Identify which cell holds the provided text, then report its (x, y) central coordinate. 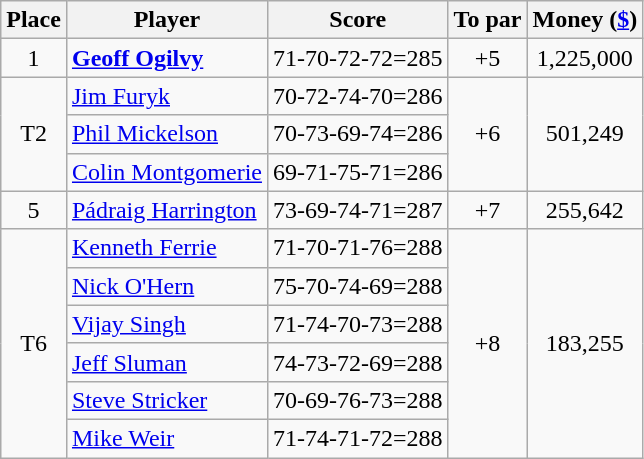
Place (34, 20)
71-74-71-72=288 (358, 438)
75-70-74-69=288 (358, 286)
70-69-76-73=288 (358, 400)
501,249 (585, 134)
Pádraig Harrington (166, 210)
Steve Stricker (166, 400)
70-72-74-70=286 (358, 96)
Kenneth Ferrie (166, 248)
Score (358, 20)
71-74-70-73=288 (358, 324)
Mike Weir (166, 438)
183,255 (585, 343)
Jim Furyk (166, 96)
+7 (488, 210)
71-70-72-72=285 (358, 58)
To par (488, 20)
Phil Mickelson (166, 134)
74-73-72-69=288 (358, 362)
255,642 (585, 210)
Colin Montgomerie (166, 172)
Nick O'Hern (166, 286)
69-71-75-71=286 (358, 172)
Money ($) (585, 20)
73-69-74-71=287 (358, 210)
+6 (488, 134)
1,225,000 (585, 58)
70-73-69-74=286 (358, 134)
71-70-71-76=288 (358, 248)
+8 (488, 343)
5 (34, 210)
Player (166, 20)
T6 (34, 343)
Jeff Sluman (166, 362)
T2 (34, 134)
1 (34, 58)
+5 (488, 58)
Geoff Ogilvy (166, 58)
Vijay Singh (166, 324)
